Provide the (x, y) coordinate of the cell's center where the given text is located.  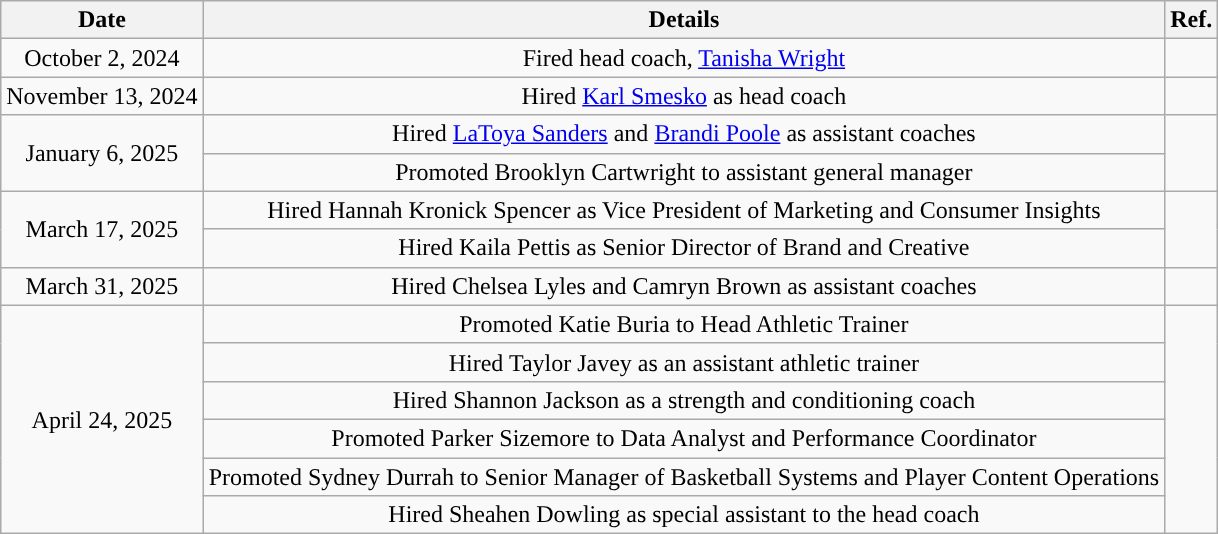
January 6, 2025 (102, 153)
October 2, 2024 (102, 58)
Hired Karl Smesko as head coach (684, 96)
Hired Shannon Jackson as a strength and conditioning coach (684, 400)
Hired LaToya Sanders and Brandi Poole as assistant coaches (684, 134)
Hired Chelsea Lyles and Camryn Brown as assistant coaches (684, 286)
Fired head coach, Tanisha Wright (684, 58)
Hired Kaila Pettis as Senior Director of Brand and Creative (684, 248)
Promoted Sydney Durrah to Senior Manager of Basketball Systems and Player Content Operations (684, 477)
November 13, 2024 (102, 96)
March 31, 2025 (102, 286)
Hired Taylor Javey as an assistant athletic trainer (684, 362)
Date (102, 20)
Hired Hannah Kronick Spencer as Vice President of Marketing and Consumer Insights (684, 210)
Promoted Katie Buria to Head Athletic Trainer (684, 324)
April 24, 2025 (102, 419)
Promoted Parker Sizemore to Data Analyst and Performance Coordinator (684, 438)
Details (684, 20)
Promoted Brooklyn Cartwright to assistant general manager (684, 172)
Hired Sheahen Dowling as special assistant to the head coach (684, 515)
March 17, 2025 (102, 229)
Ref. (1192, 20)
